Search for the cell housing the specified text and yield its (X, Y) center coordinate. 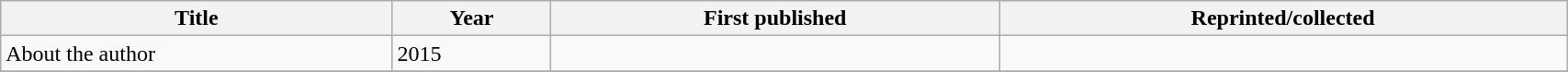
Title (197, 18)
Reprinted/collected (1283, 18)
2015 (472, 54)
About the author (197, 54)
First published (775, 18)
Year (472, 18)
